For the text-containing cell, return its midpoint in (x, y) coordinate format. 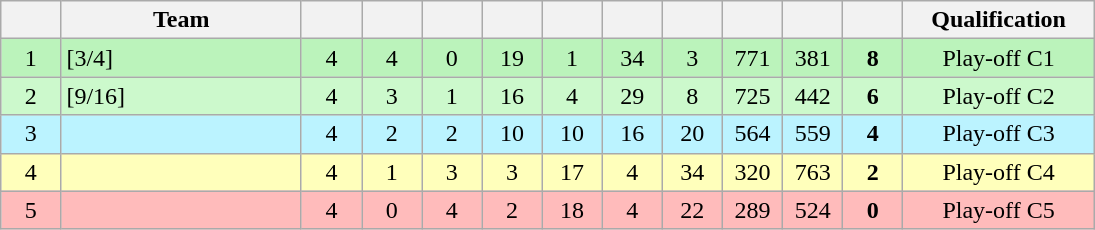
320 (752, 172)
22 (692, 210)
29 (632, 96)
524 (813, 210)
[9/16] (182, 96)
6 (873, 96)
5 (31, 210)
Play-off C2 (998, 96)
725 (752, 96)
Play-off C1 (998, 58)
18 (572, 210)
Play-off C5 (998, 210)
17 (572, 172)
19 (512, 58)
559 (813, 134)
20 (692, 134)
Qualification (998, 20)
Play-off C4 (998, 172)
289 (752, 210)
[3/4] (182, 58)
381 (813, 58)
442 (813, 96)
763 (813, 172)
Play-off C3 (998, 134)
771 (752, 58)
Team (182, 20)
564 (752, 134)
